Provide the (x, y) coordinate of the cell's center where the given text is located.  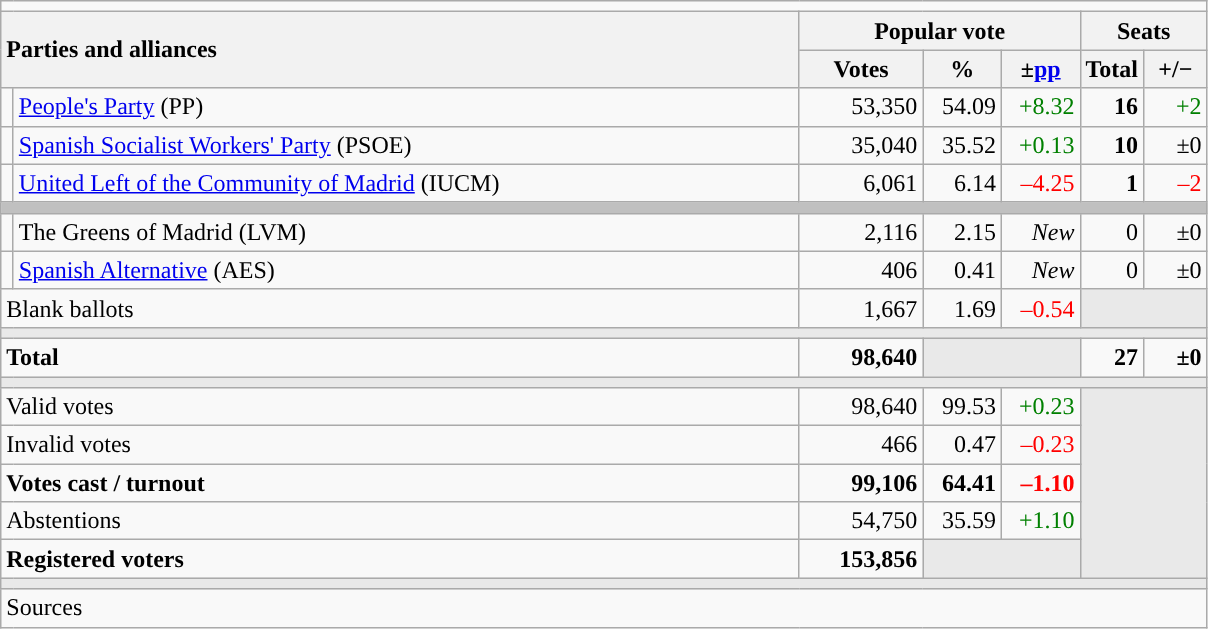
35.59 (962, 521)
2.15 (962, 232)
Seats (1144, 31)
1,667 (861, 308)
10 (1112, 145)
Valid votes (400, 407)
+8.32 (1040, 107)
Spanish Alternative (AES) (406, 270)
Popular vote (940, 31)
53,350 (861, 107)
406 (861, 270)
Parties and alliances (400, 50)
1 (1112, 183)
The Greens of Madrid (LVM) (406, 232)
6,061 (861, 183)
0.47 (962, 445)
Votes (861, 69)
35,040 (861, 145)
Sources (604, 608)
Registered voters (400, 559)
+0.13 (1040, 145)
466 (861, 445)
Votes cast / turnout (400, 483)
+2 (1176, 107)
–4.25 (1040, 183)
+1.10 (1040, 521)
–0.54 (1040, 308)
64.41 (962, 483)
±pp (1040, 69)
99,106 (861, 483)
54.09 (962, 107)
+0.23 (1040, 407)
–2 (1176, 183)
0.41 (962, 270)
2,116 (861, 232)
People's Party (PP) (406, 107)
35.52 (962, 145)
1.69 (962, 308)
Blank ballots (400, 308)
Abstentions (400, 521)
153,856 (861, 559)
% (962, 69)
16 (1112, 107)
Spanish Socialist Workers' Party (PSOE) (406, 145)
6.14 (962, 183)
99.53 (962, 407)
–0.23 (1040, 445)
United Left of the Community of Madrid (IUCM) (406, 183)
–1.10 (1040, 483)
27 (1112, 357)
Invalid votes (400, 445)
54,750 (861, 521)
+/− (1176, 69)
